Output the [x, y] coordinate of the center of the cell containing the given text.  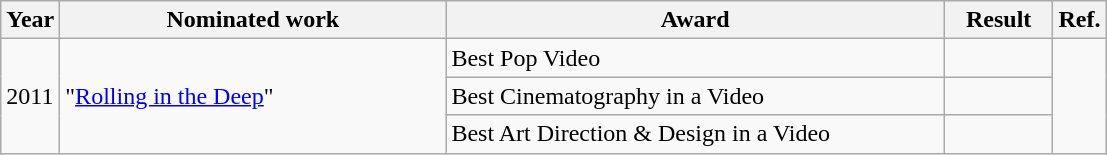
Nominated work [253, 20]
Result [998, 20]
Best Art Direction & Design in a Video [696, 134]
Ref. [1080, 20]
Award [696, 20]
"Rolling in the Deep" [253, 96]
2011 [30, 96]
Best Pop Video [696, 58]
Best Cinematography in a Video [696, 96]
Year [30, 20]
